Extract the [X, Y] coordinate from the center of the cell holding the provided text.  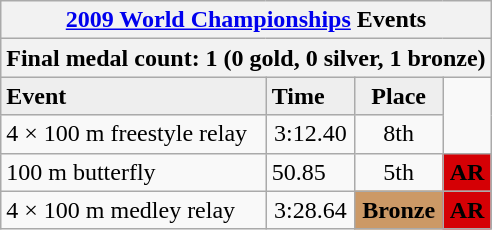
5th [398, 172]
2009 World Championships Events [246, 20]
4 × 100 m freestyle relay [134, 134]
8th [398, 134]
100 m butterfly [134, 172]
3:28.64 [310, 210]
Event [134, 96]
Time [310, 96]
Place [398, 96]
3:12.40 [310, 134]
Bronze [398, 210]
50.85 [310, 172]
Final medal count: 1 (0 gold, 0 silver, 1 bronze) [246, 58]
4 × 100 m medley relay [134, 210]
